Return the [X, Y] coordinate for the center point of the cell that contains the specified text.  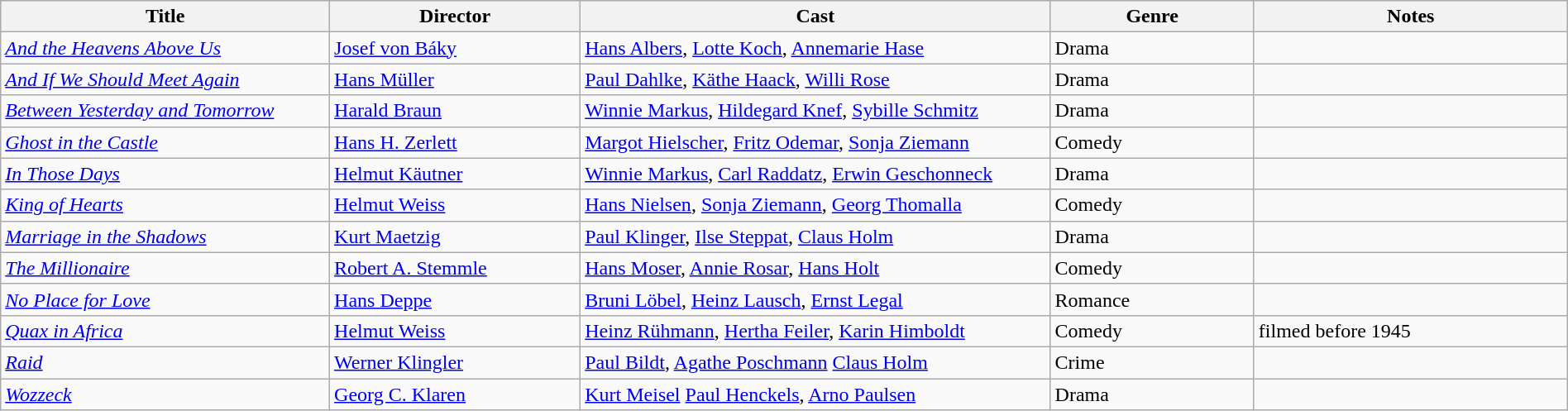
Hans Moser, Annie Rosar, Hans Holt [815, 268]
And If We Should Meet Again [165, 79]
Bruni Löbel, Heinz Lausch, Ernst Legal [815, 299]
In Those Days [165, 174]
And the Heavens Above Us [165, 48]
Romance [1152, 299]
Harald Braun [455, 111]
Quax in Africa [165, 331]
Winnie Markus, Carl Raddatz, Erwin Geschonneck [815, 174]
Winnie Markus, Hildegard Knef, Sybille Schmitz [815, 111]
Margot Hielscher, Fritz Odemar, Sonja Ziemann [815, 142]
Cast [815, 17]
Hans H. Zerlett [455, 142]
King of Hearts [165, 205]
Crime [1152, 362]
Marriage in the Shadows [165, 237]
Paul Bildt, Agathe Poschmann Claus Holm [815, 362]
Kurt Maetzig [455, 237]
Hans Deppe [455, 299]
Title [165, 17]
Director [455, 17]
Werner Klingler [455, 362]
filmed before 1945 [1411, 331]
Notes [1411, 17]
Paul Dahlke, Käthe Haack, Willi Rose [815, 79]
Hans Albers, Lotte Koch, Annemarie Hase [815, 48]
The Millionaire [165, 268]
Between Yesterday and Tomorrow [165, 111]
No Place for Love [165, 299]
Raid [165, 362]
Helmut Käutner [455, 174]
Ghost in the Castle [165, 142]
Georg C. Klaren [455, 394]
Wozzeck [165, 394]
Hans Müller [455, 79]
Kurt Meisel Paul Henckels, Arno Paulsen [815, 394]
Josef von Báky [455, 48]
Heinz Rühmann, Hertha Feiler, Karin Himboldt [815, 331]
Robert A. Stemmle [455, 268]
Hans Nielsen, Sonja Ziemann, Georg Thomalla [815, 205]
Genre [1152, 17]
Paul Klinger, Ilse Steppat, Claus Holm [815, 237]
